Search for the cell housing the specified text and yield its (X, Y) center coordinate. 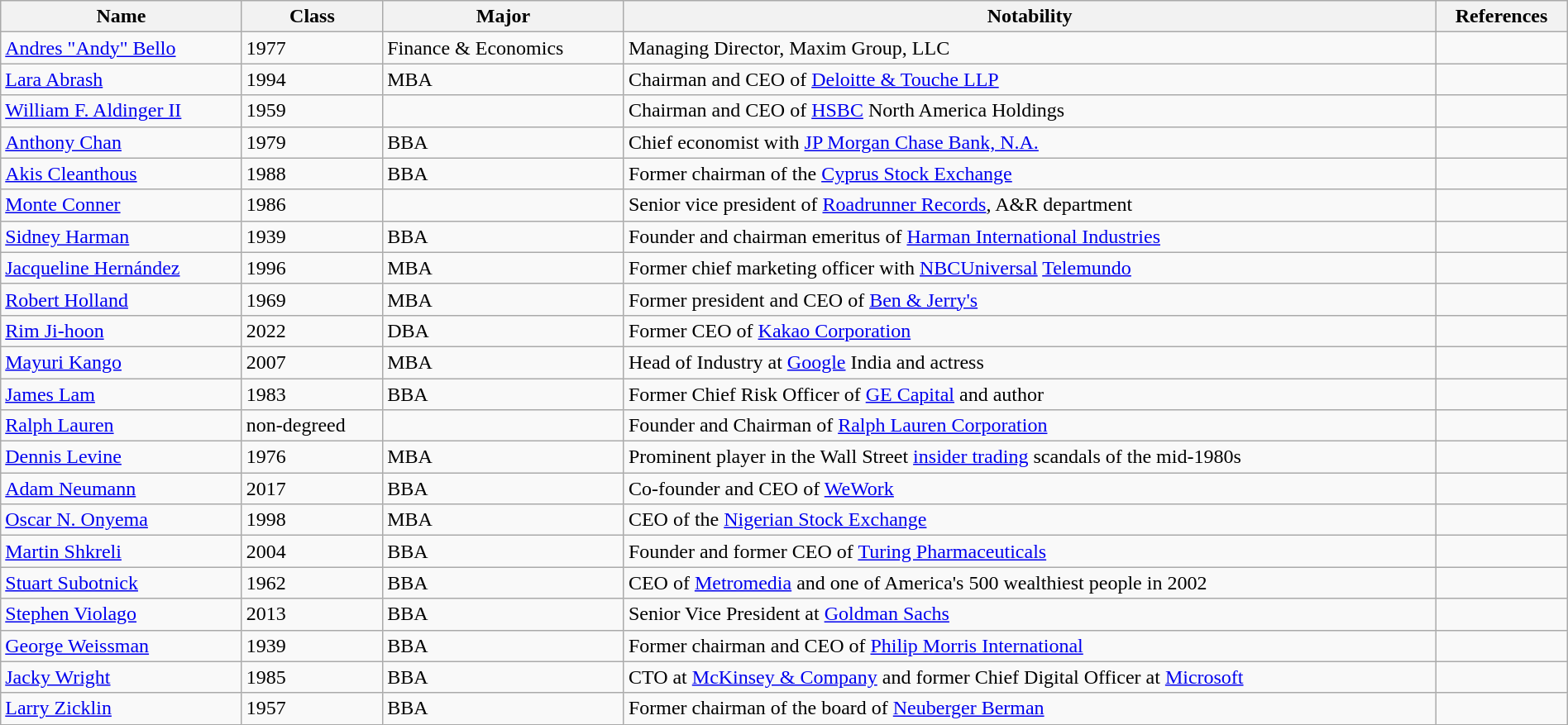
1986 (312, 205)
Jacqueline Hernández (121, 268)
Andres "Andy" Bello (121, 48)
1985 (312, 677)
Sidney Harman (121, 236)
Senior vice president of Roadrunner Records, A&R department (1029, 205)
Stuart Subotnick (121, 583)
1998 (312, 520)
Former CEO of Kakao Corporation (1029, 331)
1996 (312, 268)
Robert Holland (121, 299)
Founder and former CEO of Turing Pharmaceuticals (1029, 551)
Jacky Wright (121, 677)
1994 (312, 79)
Lara Abrash (121, 79)
Akis Cleanthous (121, 174)
Adam Neumann (121, 489)
CEO of the Nigerian Stock Exchange (1029, 520)
Former Chief Risk Officer of GE Capital and author (1029, 394)
Former chairman and CEO of Philip Morris International (1029, 646)
Founder and Chairman of Ralph Lauren Corporation (1029, 426)
2004 (312, 551)
CEO of Metromedia and one of America's 500 wealthiest people in 2002 (1029, 583)
Chief economist with JP Morgan Chase Bank, N.A. (1029, 142)
1962 (312, 583)
William F. Aldinger II (121, 111)
Senior Vice President at Goldman Sachs (1029, 614)
Co-founder and CEO of WeWork (1029, 489)
Head of Industry at Google India and actress (1029, 362)
DBA (504, 331)
Mayuri Kango (121, 362)
Name (121, 17)
2013 (312, 614)
1983 (312, 394)
1988 (312, 174)
Ralph Lauren (121, 426)
1957 (312, 708)
Managing Director, Maxim Group, LLC (1029, 48)
Chairman and CEO of HSBC North America Holdings (1029, 111)
Finance & Economics (504, 48)
Notability (1029, 17)
CTO at McKinsey & Company and former Chief Digital Officer at Microsoft (1029, 677)
Oscar N. Onyema (121, 520)
Class (312, 17)
Prominent player in the Wall Street insider trading scandals of the mid-1980s (1029, 457)
Major (504, 17)
non-degreed (312, 426)
1976 (312, 457)
Larry Zicklin (121, 708)
1977 (312, 48)
1959 (312, 111)
2017 (312, 489)
1979 (312, 142)
George Weissman (121, 646)
2007 (312, 362)
Former chief marketing officer with NBCUniversal Telemundo (1029, 268)
Former chairman of the board of Neuberger Berman (1029, 708)
James Lam (121, 394)
Rim Ji-hoon (121, 331)
Stephen Violago (121, 614)
Former president and CEO of Ben & Jerry's (1029, 299)
Former chairman of the Cyprus Stock Exchange (1029, 174)
Dennis Levine (121, 457)
Chairman and CEO of Deloitte & Touche LLP (1029, 79)
Monte Conner (121, 205)
1969 (312, 299)
Founder and chairman emeritus of Harman International Industries (1029, 236)
2022 (312, 331)
References (1502, 17)
Anthony Chan (121, 142)
Martin Shkreli (121, 551)
